Scan for the cell matching the given text and deliver its (X, Y) coordinate at center. 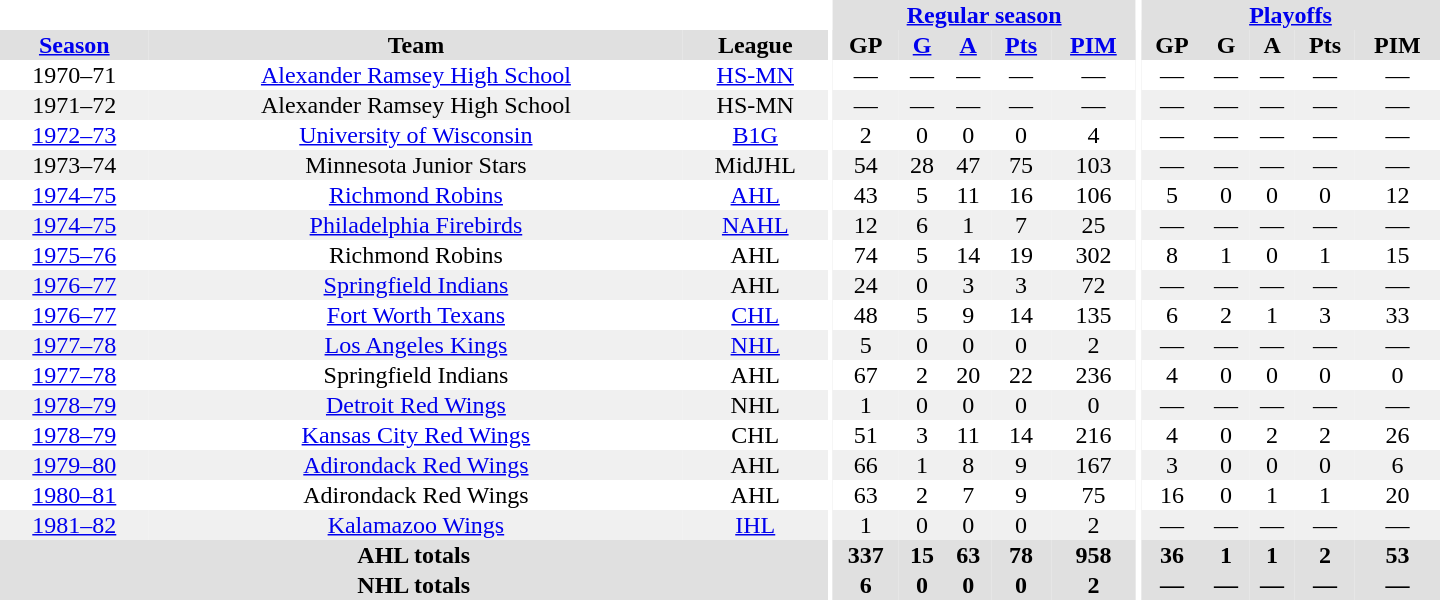
51 (866, 435)
26 (1398, 435)
19 (1021, 255)
NAHL (755, 225)
66 (866, 465)
AHL totals (414, 555)
Detroit Red Wings (416, 405)
78 (1021, 555)
302 (1094, 255)
25 (1094, 225)
Fort Worth Texans (416, 315)
1972–73 (74, 135)
28 (922, 165)
236 (1094, 375)
Playoffs (1290, 15)
League (755, 45)
1975–76 (74, 255)
NHL totals (414, 585)
43 (866, 195)
958 (1094, 555)
1971–72 (74, 105)
53 (1398, 555)
Kalamazoo Wings (416, 525)
67 (866, 375)
1980–81 (74, 495)
47 (968, 165)
106 (1094, 195)
72 (1094, 285)
Minnesota Junior Stars (416, 165)
Kansas City Red Wings (416, 435)
54 (866, 165)
MidJHL (755, 165)
74 (866, 255)
33 (1398, 315)
36 (1172, 555)
22 (1021, 375)
Team (416, 45)
Los Angeles Kings (416, 345)
University of Wisconsin (416, 135)
B1G (755, 135)
167 (1094, 465)
24 (866, 285)
1979–80 (74, 465)
1970–71 (74, 75)
Regular season (984, 15)
IHL (755, 525)
Philadelphia Firebirds (416, 225)
216 (1094, 435)
103 (1094, 165)
Season (74, 45)
135 (1094, 315)
48 (866, 315)
337 (866, 555)
1981–82 (74, 525)
1973–74 (74, 165)
